Pinpoint the cell where the given text exists, returning its (x, y) midpoint coordinate. 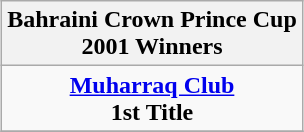
Muharraq Club1st Title (152, 98)
Bahraini Crown Prince Cup 2001 Winners (152, 34)
